Determine the [x, y] coordinate at the center of the cell enclosing the given text.  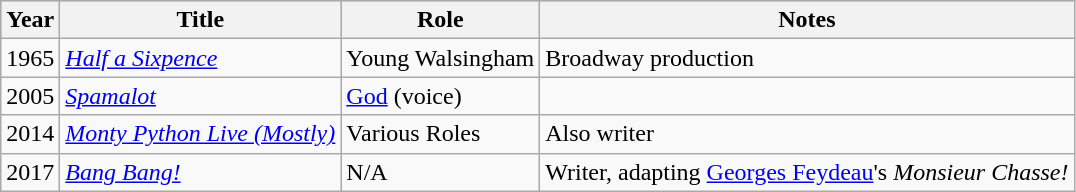
Various Roles [440, 134]
Monty Python Live (Mostly) [200, 134]
Young Walsingham [440, 58]
N/A [440, 172]
2014 [30, 134]
2005 [30, 96]
2017 [30, 172]
Spamalot [200, 96]
Writer, adapting Georges Feydeau's Monsieur Chasse! [807, 172]
Year [30, 20]
God (voice) [440, 96]
Bang Bang! [200, 172]
Half a Sixpence [200, 58]
Role [440, 20]
Also writer [807, 134]
Notes [807, 20]
Broadway production [807, 58]
Title [200, 20]
1965 [30, 58]
